Return (X, Y) of the center of cell containing provided text 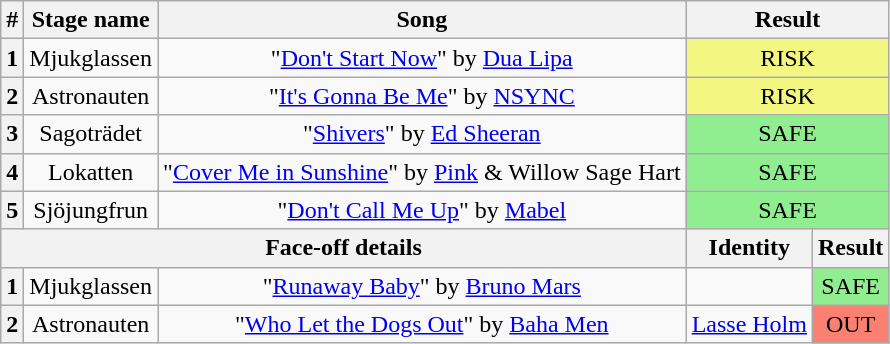
5 (12, 210)
Stage name (91, 20)
# (12, 20)
"Don't Call Me Up" by Mabel (422, 210)
"Runaway Baby" by Bruno Mars (422, 286)
3 (12, 134)
Sagoträdet (91, 134)
"Cover Me in Sunshine" by Pink & Willow Sage Hart (422, 172)
Lokatten (91, 172)
Face-off details (344, 248)
"It's Gonna Be Me" by NSYNC (422, 96)
Lasse Holm (749, 324)
"Shivers" by Ed Sheeran (422, 134)
4 (12, 172)
OUT (850, 324)
"Don't Start Now" by Dua Lipa (422, 58)
Identity (749, 248)
Sjöjungfrun (91, 210)
Song (422, 20)
"Who Let the Dogs Out" by Baha Men (422, 324)
